Determine the (X, Y) coordinate at the center of the cell enclosing the given text.  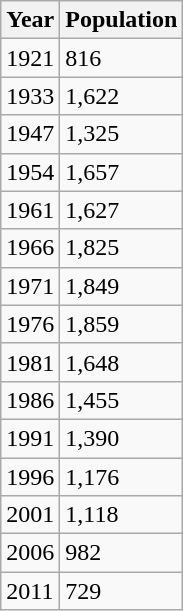
1,176 (122, 477)
2001 (30, 515)
1,657 (122, 172)
1996 (30, 477)
1981 (30, 362)
1,648 (122, 362)
2006 (30, 553)
1971 (30, 286)
2011 (30, 591)
1,325 (122, 134)
1,390 (122, 438)
1976 (30, 324)
816 (122, 58)
1,825 (122, 248)
1961 (30, 210)
Year (30, 20)
1,455 (122, 400)
1,859 (122, 324)
1966 (30, 248)
982 (122, 553)
Population (122, 20)
1,118 (122, 515)
1,627 (122, 210)
1954 (30, 172)
729 (122, 591)
1986 (30, 400)
1921 (30, 58)
1,622 (122, 96)
1991 (30, 438)
1933 (30, 96)
1947 (30, 134)
1,849 (122, 286)
